Output the (x, y) coordinate of the center of the cell containing the given text.  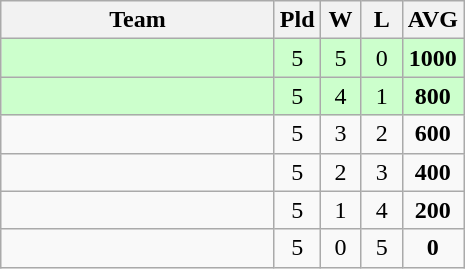
L (382, 20)
400 (432, 172)
Team (138, 20)
800 (432, 96)
AVG (432, 20)
1000 (432, 58)
W (340, 20)
600 (432, 134)
200 (432, 210)
Pld (297, 20)
